Identify which cell holds the provided text, then report its (X, Y) central coordinate. 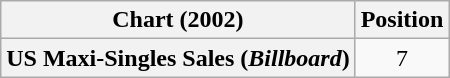
7 (402, 58)
US Maxi-Singles Sales (Billboard) (178, 58)
Chart (2002) (178, 20)
Position (402, 20)
